Locate the cell with the specified text and output its [x, y] center coordinate. 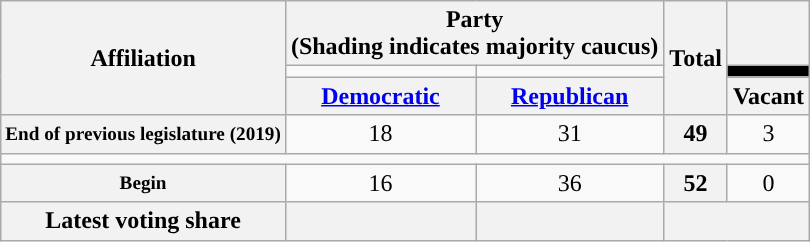
Republican [570, 96]
49 [696, 134]
31 [570, 134]
36 [570, 183]
52 [696, 183]
Affiliation [144, 58]
0 [768, 183]
Total [696, 58]
Party(Shading indicates majority caucus) [474, 34]
Begin [144, 183]
End of previous legislature (2019) [144, 134]
18 [380, 134]
3 [768, 134]
Latest voting share [144, 221]
16 [380, 183]
Democratic [380, 96]
Vacant [768, 96]
